Capture the cell that displays the provided text and extract its (x, y) central coordinate. 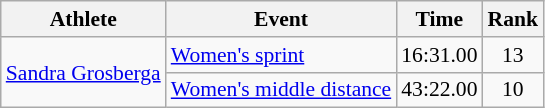
Time (439, 19)
10 (514, 90)
13 (514, 55)
Women's sprint (281, 55)
Event (281, 19)
Rank (514, 19)
Athlete (84, 19)
Women's middle distance (281, 90)
16:31.00 (439, 55)
Sandra Grosberga (84, 72)
43:22.00 (439, 90)
